Capture the cell that displays the provided text and extract its [x, y] central coordinate. 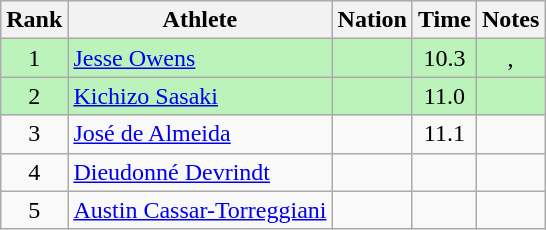
3 [34, 134]
1 [34, 58]
Nation [372, 20]
Notes [510, 20]
José de Almeida [200, 134]
Time [444, 20]
5 [34, 210]
Rank [34, 20]
Jesse Owens [200, 58]
, [510, 58]
2 [34, 96]
Austin Cassar-Torreggiani [200, 210]
Athlete [200, 20]
11.1 [444, 134]
4 [34, 172]
10.3 [444, 58]
Kichizo Sasaki [200, 96]
11.0 [444, 96]
Dieudonné Devrindt [200, 172]
